Scan for the cell matching the given text and deliver its [x, y] coordinate at center. 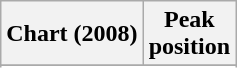
Chart (2008) [72, 34]
Peakposition [189, 34]
